Scan for the cell matching the given text and deliver its [X, Y] coordinate at center. 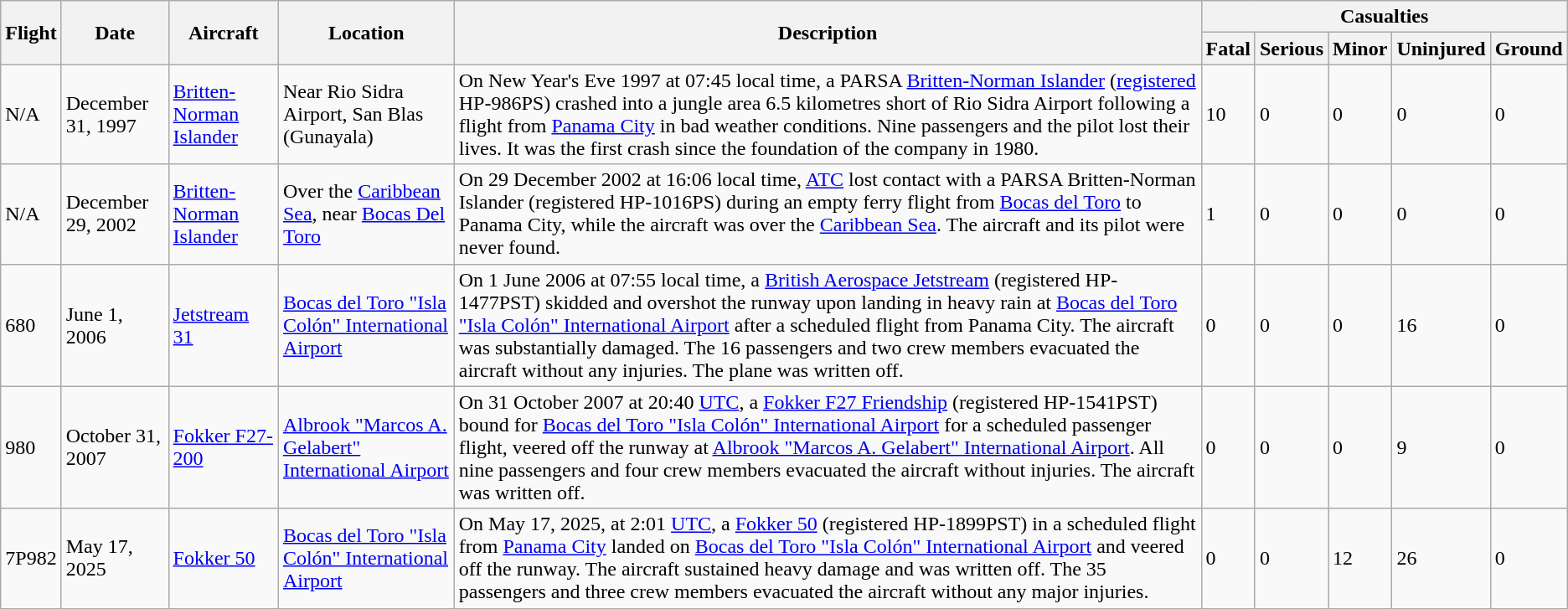
9 [1441, 447]
December 29, 2002 [115, 214]
Fokker F27-200 [223, 447]
Ground [1529, 49]
October 31, 2007 [115, 447]
1 [1228, 214]
10 [1228, 114]
Near Rio Sidra Airport, San Blas (Gunayala) [366, 114]
680 [31, 325]
May 17, 2025 [115, 558]
7P982 [31, 558]
June 1, 2006 [115, 325]
Serious [1292, 49]
Description [828, 33]
Over the Caribbean Sea, near Bocas Del Toro [366, 214]
Aircraft [223, 33]
Jetstream 31 [223, 325]
Fokker 50 [223, 558]
Minor [1360, 49]
December 31, 1997 [115, 114]
Albrook "Marcos A. Gelabert" International Airport [366, 447]
Fatal [1228, 49]
Uninjured [1441, 49]
12 [1360, 558]
Flight [31, 33]
26 [1441, 558]
980 [31, 447]
Casualties [1384, 17]
16 [1441, 325]
Date [115, 33]
Location [366, 33]
